Locate the cell with the specified text and output its (X, Y) center coordinate. 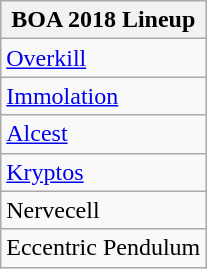
Alcest (104, 134)
Nervecell (104, 210)
Immolation (104, 96)
BOA 2018 Lineup (104, 20)
Kryptos (104, 172)
Overkill (104, 58)
Eccentric Pendulum (104, 248)
